Return the (X, Y) coordinate for the center point of the cell that contains the specified text.  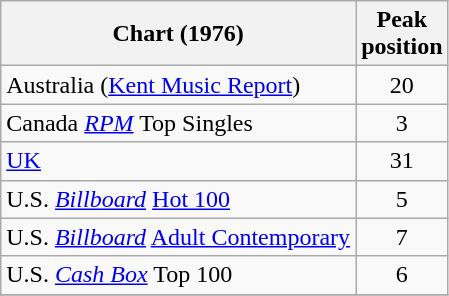
7 (402, 237)
6 (402, 275)
20 (402, 85)
Peakposition (402, 34)
Australia (Kent Music Report) (178, 85)
U.S. Cash Box Top 100 (178, 275)
5 (402, 199)
U.S. Billboard Adult Contemporary (178, 237)
UK (178, 161)
3 (402, 123)
31 (402, 161)
Canada RPM Top Singles (178, 123)
Chart (1976) (178, 34)
U.S. Billboard Hot 100 (178, 199)
